Determine the (x, y) coordinate at the center of the cell enclosing the given text.  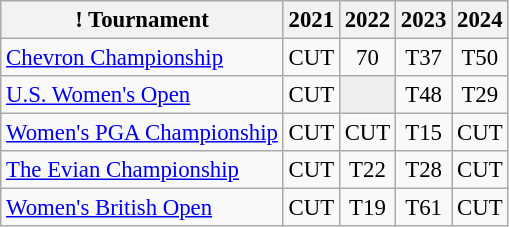
T50 (480, 58)
2021 (311, 20)
2024 (480, 20)
70 (367, 58)
The Evian Championship (142, 170)
T28 (424, 170)
T15 (424, 133)
T37 (424, 58)
2023 (424, 20)
Women's PGA Championship (142, 133)
Women's British Open (142, 208)
Chevron Championship (142, 58)
T22 (367, 170)
T29 (480, 95)
U.S. Women's Open (142, 95)
T48 (424, 95)
2022 (367, 20)
T19 (367, 208)
T61 (424, 208)
! Tournament (142, 20)
